From the cell containing the given text, extract its center point as [X, Y] coordinate. 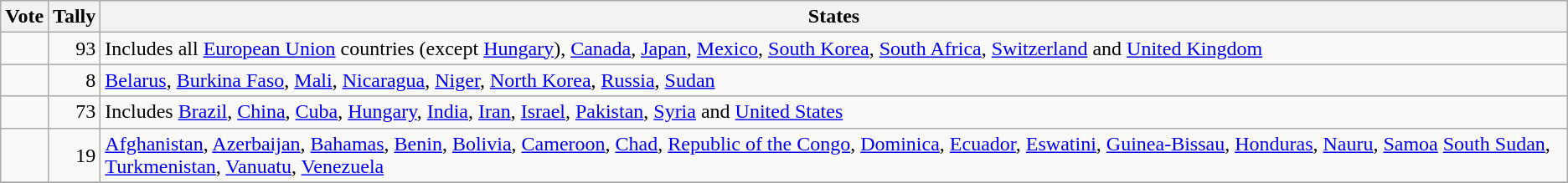
Tally [75, 17]
93 [75, 48]
Includes Brazil, China, Cuba, Hungary, India, Iran, Israel, Pakistan, Syria and United States [834, 112]
73 [75, 112]
Includes all European Union countries (except Hungary), Canada, Japan, Mexico, South Korea, South Africa, Switzerland and United Kingdom [834, 48]
8 [75, 80]
Belarus, Burkina Faso, Mali, Nicaragua, Niger, North Korea, Russia, Sudan [834, 80]
Vote [25, 17]
States [834, 17]
19 [75, 155]
